Return the [X, Y] coordinate for the center point of the cell that contains the specified text.  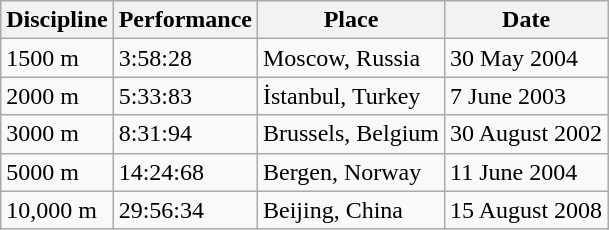
15 August 2008 [526, 210]
7 June 2003 [526, 96]
30 August 2002 [526, 134]
İstanbul, Turkey [350, 96]
Place [350, 20]
10,000 m [57, 210]
29:56:34 [185, 210]
Beijing, China [350, 210]
30 May 2004 [526, 58]
2000 m [57, 96]
11 June 2004 [526, 172]
Discipline [57, 20]
Moscow, Russia [350, 58]
8:31:94 [185, 134]
1500 m [57, 58]
Date [526, 20]
Brussels, Belgium [350, 134]
14:24:68 [185, 172]
3:58:28 [185, 58]
5:33:83 [185, 96]
5000 m [57, 172]
3000 m [57, 134]
Bergen, Norway [350, 172]
Performance [185, 20]
